Return the [x, y] coordinate for the center point of the cell that contains the specified text.  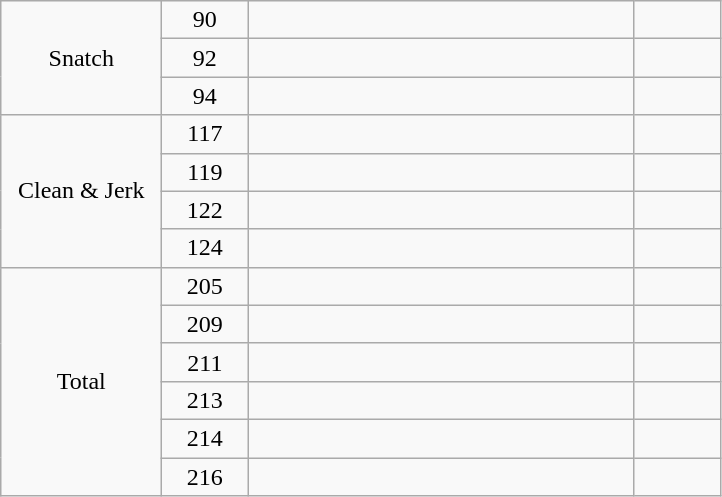
117 [205, 134]
94 [205, 96]
214 [205, 438]
211 [205, 362]
213 [205, 400]
209 [205, 324]
124 [205, 248]
216 [205, 477]
Snatch [82, 58]
122 [205, 210]
119 [205, 172]
90 [205, 20]
205 [205, 286]
92 [205, 58]
Total [82, 381]
Clean & Jerk [82, 191]
